Return (x, y) of the center of cell containing provided text 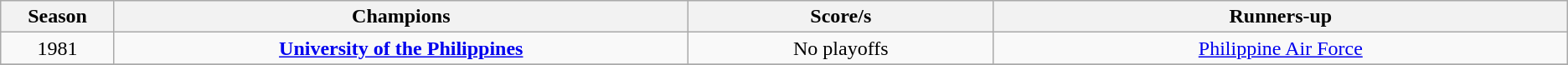
Season (58, 17)
No playoffs (841, 48)
Runners-up (1280, 17)
1981 (58, 48)
Champions (400, 17)
Score/s (841, 17)
University of the Philippines (400, 48)
Philippine Air Force (1280, 48)
